Pinpoint the cell where the given text exists, returning its [x, y] midpoint coordinate. 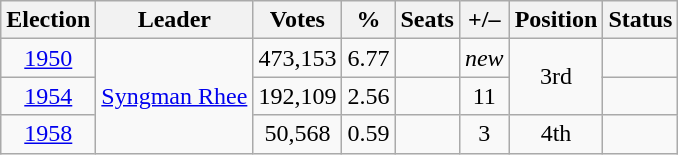
% [368, 20]
Votes [298, 20]
Syngman Rhee [174, 96]
2.56 [368, 96]
Election [48, 20]
1954 [48, 96]
3 [484, 134]
+/– [484, 20]
3rd [556, 77]
Position [556, 20]
Leader [174, 20]
11 [484, 96]
473,153 [298, 58]
192,109 [298, 96]
Status [640, 20]
1958 [48, 134]
Seats [427, 20]
1950 [48, 58]
0.59 [368, 134]
new [484, 58]
6.77 [368, 58]
4th [556, 134]
50,568 [298, 134]
